Scan for the cell matching the given text and deliver its (x, y) coordinate at center. 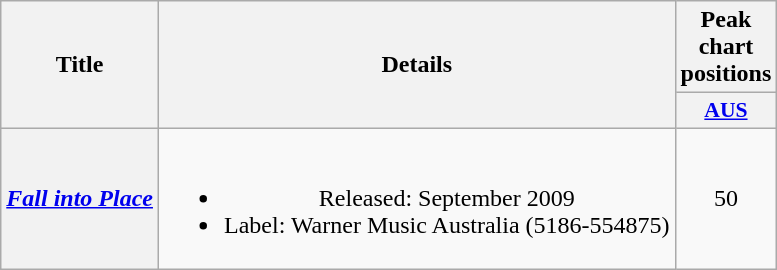
Details (416, 65)
Title (80, 65)
Released: September 2009Label: Warner Music Australia (5186-554875) (416, 198)
AUS (726, 111)
Fall into Place (80, 198)
50 (726, 198)
Peak chart positions (726, 47)
